Pinpoint the cell where the given text exists, returning its (x, y) midpoint coordinate. 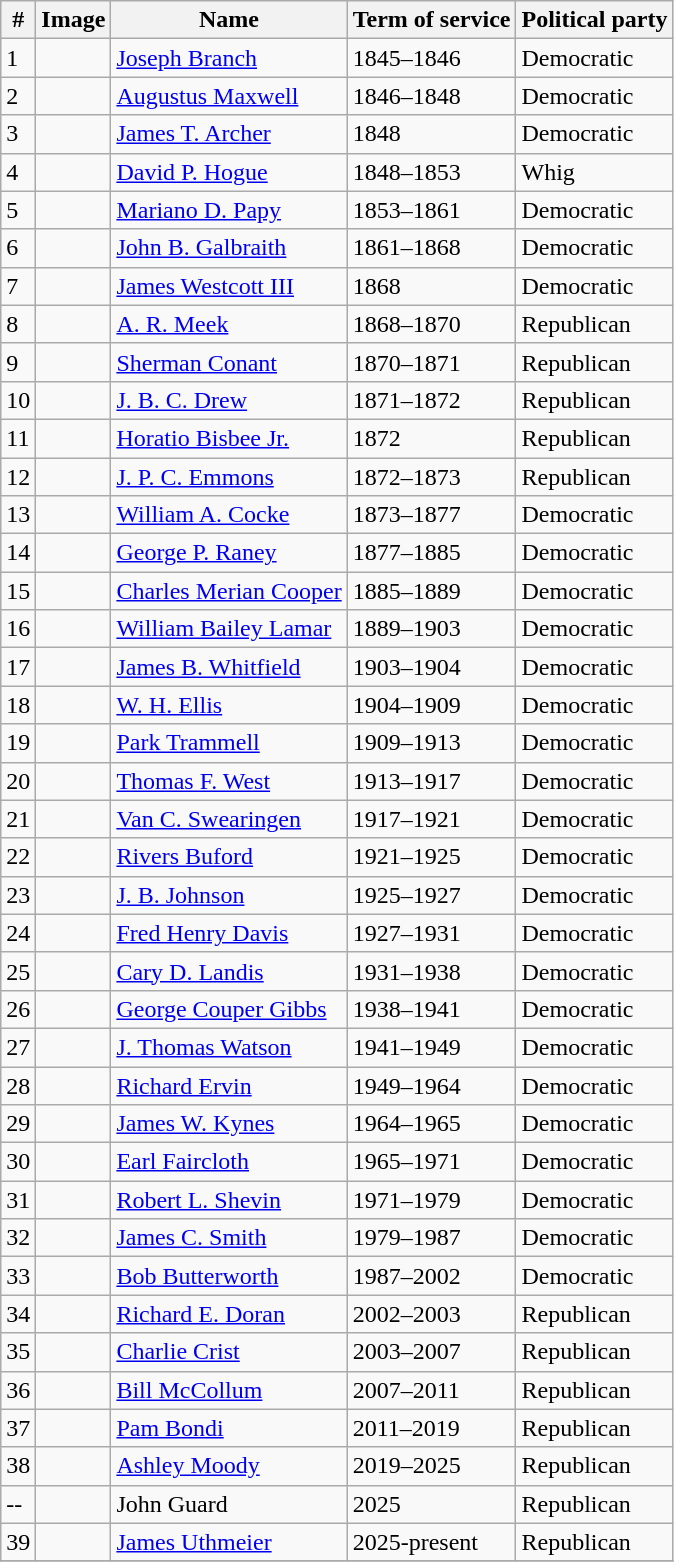
A. R. Meek (229, 324)
1917–1921 (432, 819)
2025-present (432, 1542)
8 (18, 324)
1909–1913 (432, 743)
1868 (432, 286)
Charles Merian Cooper (229, 591)
Joseph Branch (229, 58)
2 (18, 96)
John Guard (229, 1504)
4 (18, 172)
1 (18, 58)
James Uthmeier (229, 1542)
Richard Ervin (229, 1085)
Ashley Moody (229, 1466)
J. P. C. Emmons (229, 477)
Van C. Swearingen (229, 819)
1873–1877 (432, 515)
26 (18, 1009)
9 (18, 362)
1979–1987 (432, 1238)
W. H. Ellis (229, 705)
1870–1871 (432, 362)
27 (18, 1047)
5 (18, 210)
10 (18, 400)
3 (18, 134)
Cary D. Landis (229, 971)
1931–1938 (432, 971)
37 (18, 1428)
7 (18, 286)
25 (18, 971)
1853–1861 (432, 210)
1925–1927 (432, 895)
2019–2025 (432, 1466)
1846–1848 (432, 96)
19 (18, 743)
34 (18, 1314)
Term of service (432, 20)
22 (18, 857)
Robert L. Shevin (229, 1200)
1845–1846 (432, 58)
30 (18, 1162)
16 (18, 629)
2003–2007 (432, 1352)
Pam Bondi (229, 1428)
1885–1889 (432, 591)
32 (18, 1238)
Richard E. Doran (229, 1314)
Political party (594, 20)
12 (18, 477)
24 (18, 933)
1903–1904 (432, 667)
21 (18, 819)
J. B. Johnson (229, 895)
Augustus Maxwell (229, 96)
2007–2011 (432, 1390)
1877–1885 (432, 553)
1904–1909 (432, 705)
2011–2019 (432, 1428)
1987–2002 (432, 1276)
1927–1931 (432, 933)
39 (18, 1542)
14 (18, 553)
William Bailey Lamar (229, 629)
Thomas F. West (229, 781)
Earl Faircloth (229, 1162)
James W. Kynes (229, 1124)
John B. Galbraith (229, 248)
1872–1873 (432, 477)
29 (18, 1124)
17 (18, 667)
Whig (594, 172)
1871–1872 (432, 400)
15 (18, 591)
38 (18, 1466)
2002–2003 (432, 1314)
George P. Raney (229, 553)
1971–1979 (432, 1200)
1949–1964 (432, 1085)
1861–1868 (432, 248)
2025 (432, 1504)
James T. Archer (229, 134)
11 (18, 438)
36 (18, 1390)
-- (18, 1504)
Bob Butterworth (229, 1276)
1964–1965 (432, 1124)
23 (18, 895)
Rivers Buford (229, 857)
28 (18, 1085)
1848 (432, 134)
# (18, 20)
1913–1917 (432, 781)
1938–1941 (432, 1009)
George Couper Gibbs (229, 1009)
Horatio Bisbee Jr. (229, 438)
1848–1853 (432, 172)
35 (18, 1352)
1921–1925 (432, 857)
Bill McCollum (229, 1390)
Park Trammell (229, 743)
James B. Whitfield (229, 667)
1965–1971 (432, 1162)
13 (18, 515)
Name (229, 20)
31 (18, 1200)
J. Thomas Watson (229, 1047)
Mariano D. Papy (229, 210)
1941–1949 (432, 1047)
Charlie Crist (229, 1352)
33 (18, 1276)
James Westcott III (229, 286)
20 (18, 781)
J. B. C. Drew (229, 400)
James C. Smith (229, 1238)
Sherman Conant (229, 362)
Image (74, 20)
6 (18, 248)
1872 (432, 438)
Fred Henry Davis (229, 933)
David P. Hogue (229, 172)
18 (18, 705)
1868–1870 (432, 324)
William A. Cocke (229, 515)
1889–1903 (432, 629)
